Scan for the cell matching the given text and deliver its [X, Y] coordinate at center. 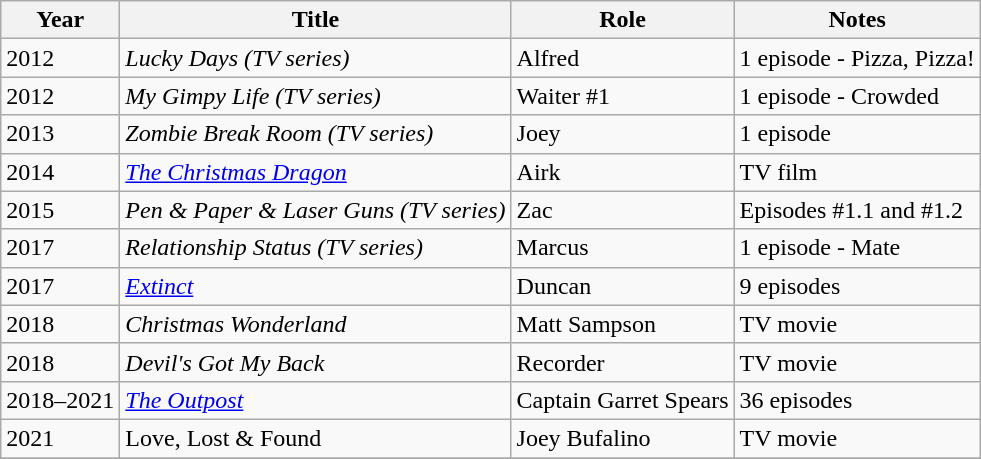
Year [60, 20]
1 episode - Pizza, Pizza! [857, 58]
1 episode [857, 134]
1 episode - Crowded [857, 96]
Notes [857, 20]
Title [316, 20]
Zac [622, 210]
Role [622, 20]
Matt Sampson [622, 324]
My Gimpy Life (TV series) [316, 96]
Duncan [622, 286]
Captain Garret Spears [622, 400]
The Christmas Dragon [316, 172]
Zombie Break Room (TV series) [316, 134]
Airk [622, 172]
Episodes #1.1 and #1.2 [857, 210]
2013 [60, 134]
1 episode - Mate [857, 248]
Pen & Paper & Laser Guns (TV series) [316, 210]
2021 [60, 438]
Relationship Status (TV series) [316, 248]
2014 [60, 172]
Alfred [622, 58]
Waiter #1 [622, 96]
Recorder [622, 362]
Christmas Wonderland [316, 324]
Extinct [316, 286]
Lucky Days (TV series) [316, 58]
TV film [857, 172]
Love, Lost & Found [316, 438]
36 episodes [857, 400]
Marcus [622, 248]
The Outpost [316, 400]
Joey Bufalino [622, 438]
Joey [622, 134]
Devil's Got My Back [316, 362]
2015 [60, 210]
9 episodes [857, 286]
2018–2021 [60, 400]
